Pinpoint the cell where the given text exists, returning its [X, Y] midpoint coordinate. 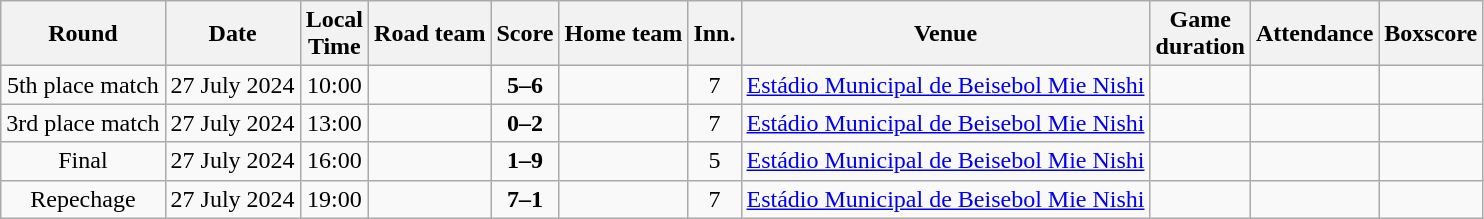
0–2 [525, 123]
5 [714, 161]
5th place match [83, 85]
16:00 [334, 161]
Attendance [1314, 34]
Venue [946, 34]
7–1 [525, 199]
1–9 [525, 161]
Inn. [714, 34]
19:00 [334, 199]
Gameduration [1200, 34]
Round [83, 34]
Road team [430, 34]
Repechage [83, 199]
10:00 [334, 85]
5–6 [525, 85]
Home team [624, 34]
Boxscore [1431, 34]
LocalTime [334, 34]
Date [232, 34]
Final [83, 161]
13:00 [334, 123]
3rd place match [83, 123]
Score [525, 34]
